Locate the cell with the specified text and output its (x, y) center coordinate. 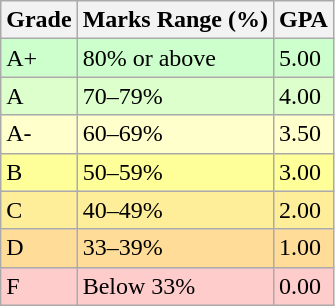
Marks Range (%) (175, 20)
A- (39, 134)
50–59% (175, 172)
5.00 (304, 58)
D (39, 248)
70–79% (175, 96)
B (39, 172)
40–49% (175, 210)
0.00 (304, 286)
F (39, 286)
2.00 (304, 210)
C (39, 210)
1.00 (304, 248)
GPA (304, 20)
Grade (39, 20)
A+ (39, 58)
A (39, 96)
60–69% (175, 134)
Below 33% (175, 286)
4.00 (304, 96)
33–39% (175, 248)
80% or above (175, 58)
3.50 (304, 134)
3.00 (304, 172)
